Scan for the cell matching the given text and deliver its [x, y] coordinate at center. 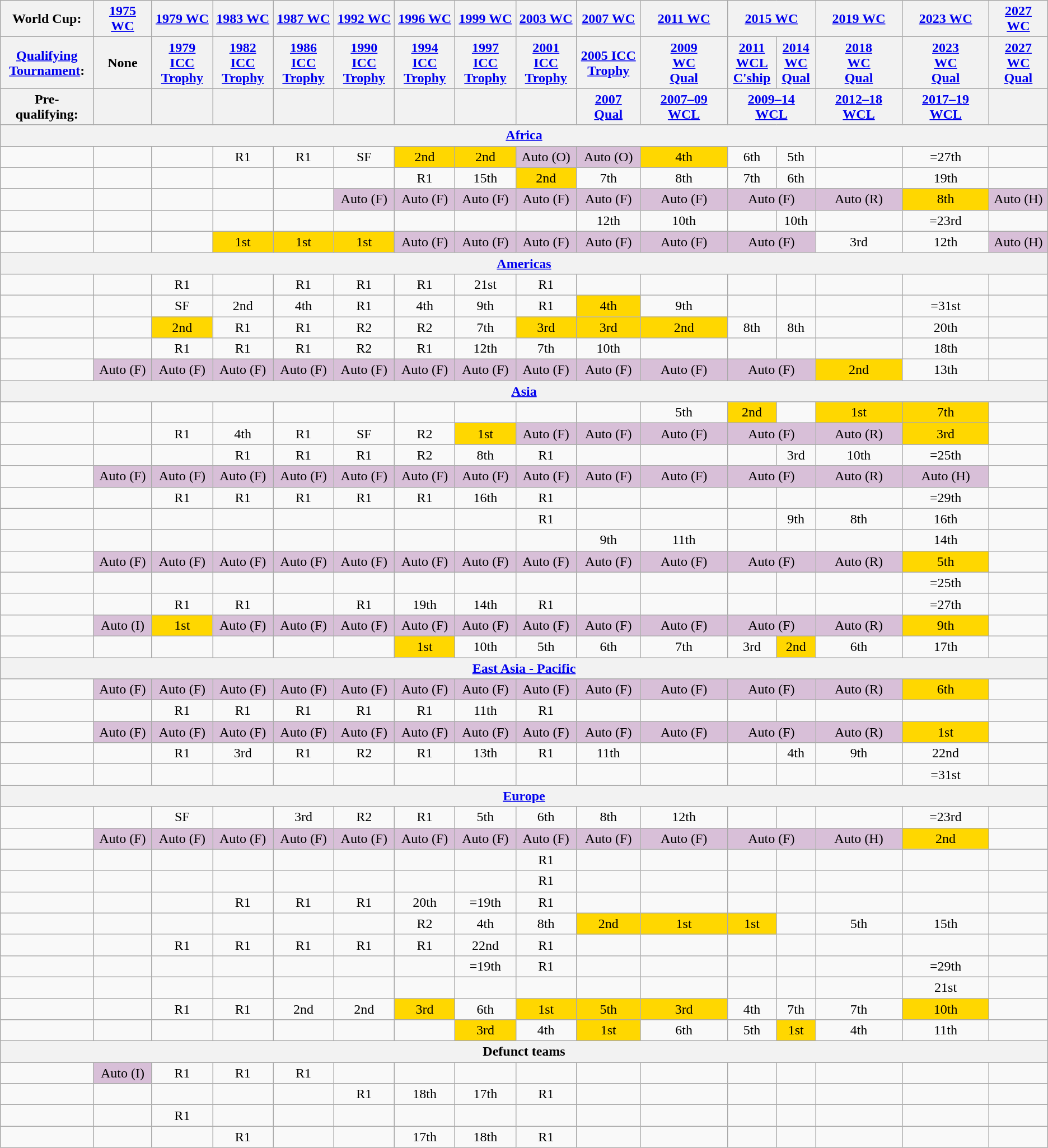
1996 WC [424, 19]
None [123, 63]
2009WCQual [684, 63]
2014WCQual [796, 63]
1983 WC [243, 19]
2027 WC [1019, 19]
2009–14 WCL [771, 106]
1994 ICCTrophy [424, 63]
2012–18 WCL [859, 106]
1979 WC [182, 19]
Pre-qualifying: [47, 106]
QualifyingTournament: [47, 63]
2003 WC [546, 19]
2023 WC [946, 19]
2015 WC [771, 19]
2023WCQual [946, 63]
2019 WC [859, 19]
1990 ICCTrophy [364, 63]
1997 ICCTrophy [485, 63]
1975 WC [123, 19]
World Cup: [47, 19]
1986 ICCTrophy [303, 63]
2005 ICCTrophy [608, 63]
Africa [524, 135]
2011WCLC'ship [752, 63]
2007–09 WCL [684, 106]
1982 ICCTrophy [243, 63]
Defunct teams [524, 1052]
2007 WC [608, 19]
2018WCQual [859, 63]
Europe [524, 796]
2001 ICCTrophy [546, 63]
2027WCQual [1019, 63]
East Asia - Pacific [524, 668]
1999 WC [485, 19]
1992 WC [364, 19]
2007 Qual [608, 106]
Asia [524, 391]
1979 ICCTrophy [182, 63]
2017–19 WCL [946, 106]
1987 WC [303, 19]
2011 WC [684, 19]
Americas [524, 263]
